Search for the cell housing the specified text and yield its [x, y] center coordinate. 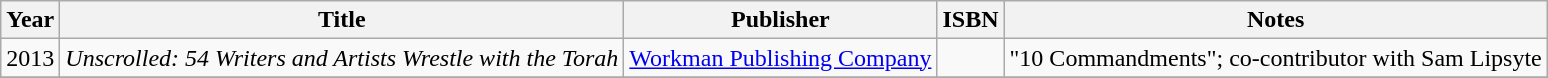
2013 [30, 58]
"10 Commandments"; co-contributor with Sam Lipsyte [1276, 58]
ISBN [970, 20]
Publisher [780, 20]
Title [342, 20]
Notes [1276, 20]
Year [30, 20]
Unscrolled: 54 Writers and Artists Wrestle with the Torah [342, 58]
Workman Publishing Company [780, 58]
